Extract the (x, y) coordinate from the center of the cell holding the provided text.  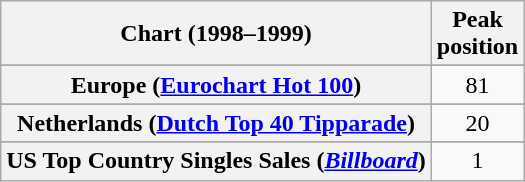
Peakposition (477, 34)
Netherlands (Dutch Top 40 Tipparade) (216, 123)
20 (477, 123)
Europe (Eurochart Hot 100) (216, 85)
Chart (1998–1999) (216, 34)
81 (477, 85)
US Top Country Singles Sales (Billboard) (216, 161)
1 (477, 161)
